Output the [x, y] coordinate of the center of the cell containing the given text.  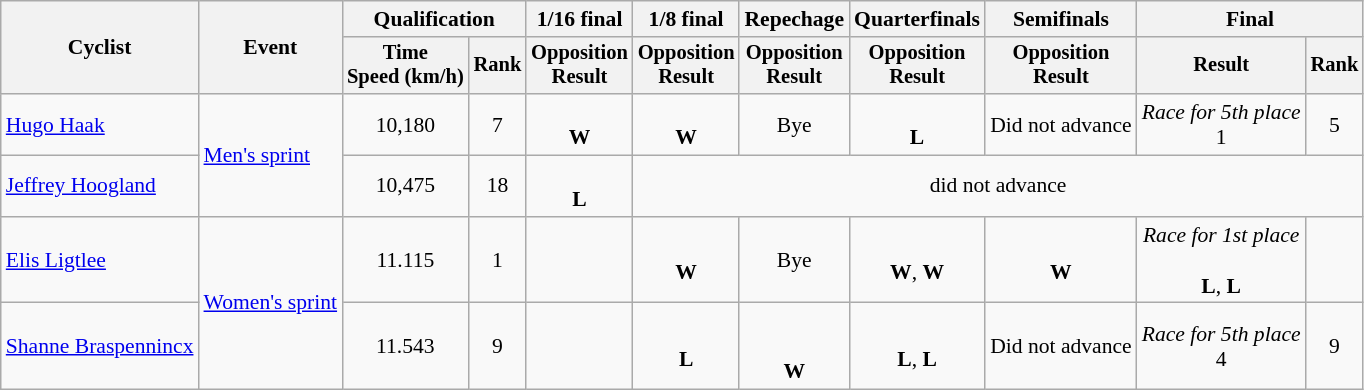
18 [498, 186]
5 [1335, 124]
Qualification [434, 19]
Result [1222, 66]
11.115 [406, 260]
Elis Ligtlee [100, 260]
Race for 1st placeL, L [1222, 260]
W, W [917, 260]
Shanne Braspennincx [100, 346]
Race for 5th place1 [1222, 124]
7 [498, 124]
L, L [917, 346]
1/16 final [580, 19]
Hugo Haak [100, 124]
Final [1250, 19]
Women's sprint [271, 304]
Race for 5th place4 [1222, 346]
Semifinals [1061, 19]
10,180 [406, 124]
Men's sprint [271, 155]
Jeffrey Hoogland [100, 186]
did not advance [998, 186]
11.543 [406, 346]
Cyclist [100, 48]
1/8 final [686, 19]
Repechage [794, 19]
Quarterfinals [917, 19]
Event [271, 48]
TimeSpeed (km/h) [406, 66]
1 [498, 260]
10,475 [406, 186]
